Output the (x, y) coordinate of the center of the cell containing the given text.  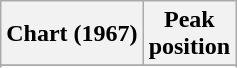
Chart (1967) (72, 34)
Peak position (189, 34)
